Pinpoint the cell where the given text exists, returning its (x, y) midpoint coordinate. 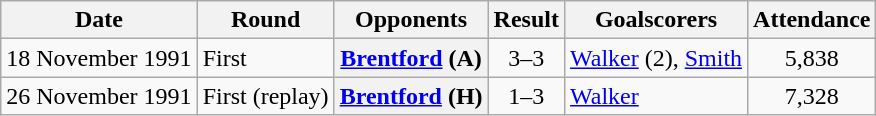
First (replay) (266, 96)
First (266, 58)
18 November 1991 (99, 58)
Goalscorers (656, 20)
5,838 (812, 58)
Opponents (411, 20)
3–3 (526, 58)
Result (526, 20)
1–3 (526, 96)
Brentford (A) (411, 58)
Walker (656, 96)
Walker (2), Smith (656, 58)
26 November 1991 (99, 96)
Attendance (812, 20)
Round (266, 20)
7,328 (812, 96)
Brentford (H) (411, 96)
Date (99, 20)
